Locate the cell with the specified text and output its (X, Y) center coordinate. 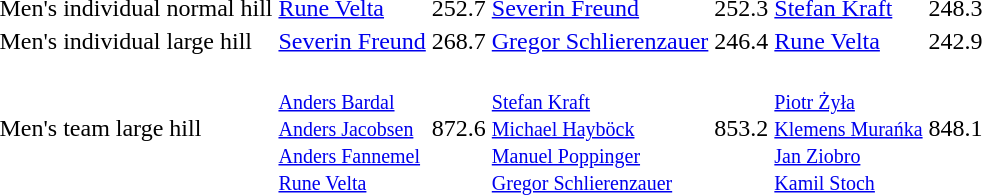
Severin Freund (352, 41)
246.4 (742, 41)
268.7 (458, 41)
Rune Velta (848, 41)
Gregor Schlierenzauer (600, 41)
